Locate the cell with the specified text and output its (X, Y) center coordinate. 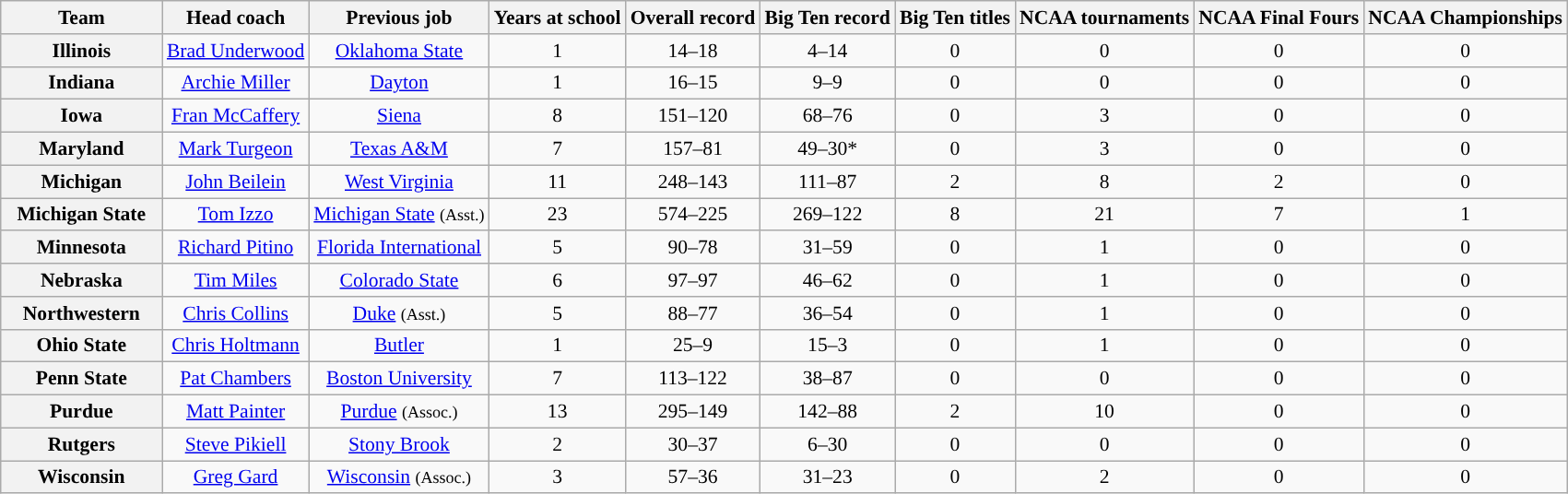
Illinois (81, 51)
10 (1104, 412)
Indiana (81, 83)
21 (1104, 215)
25–9 (693, 346)
Greg Gard (236, 477)
248–143 (693, 182)
John Beilein (236, 182)
6–30 (827, 444)
Penn State (81, 379)
30–37 (693, 444)
Tim Miles (236, 280)
Ohio State (81, 346)
Duke (Asst.) (398, 313)
Steve Pikiell (236, 444)
151–120 (693, 116)
Richard Pitino (236, 248)
15–3 (827, 346)
49–30* (827, 149)
Chris Holtmann (236, 346)
57–36 (693, 477)
90–78 (693, 248)
Butler (398, 346)
Texas A&M (398, 149)
Head coach (236, 18)
Tom Izzo (236, 215)
46–62 (827, 280)
Pat Chambers (236, 379)
Colorado State (398, 280)
11 (558, 182)
Minnesota (81, 248)
157–81 (693, 149)
68–76 (827, 116)
Northwestern (81, 313)
Dayton (398, 83)
142–88 (827, 412)
88–77 (693, 313)
Wisconsin (81, 477)
Overall record (693, 18)
Michigan (81, 182)
9–9 (827, 83)
Team (81, 18)
Florida International (398, 248)
16–15 (693, 83)
31–59 (827, 248)
Nebraska (81, 280)
36–54 (827, 313)
Fran McCaffery (236, 116)
Stony Brook (398, 444)
Michigan State (Asst.) (398, 215)
NCAA Final Fours (1279, 18)
Years at school (558, 18)
6 (558, 280)
Matt Painter (236, 412)
97–97 (693, 280)
574–225 (693, 215)
Previous job (398, 18)
31–23 (827, 477)
295–149 (693, 412)
23 (558, 215)
Wisconsin (Assoc.) (398, 477)
Siena (398, 116)
Archie Miller (236, 83)
Big Ten record (827, 18)
Big Ten titles (955, 18)
Rutgers (81, 444)
38–87 (827, 379)
Michigan State (81, 215)
Chris Collins (236, 313)
NCAA Championships (1466, 18)
Boston University (398, 379)
West Virginia (398, 182)
Purdue (Assoc.) (398, 412)
Oklahoma State (398, 51)
113–122 (693, 379)
NCAA tournaments (1104, 18)
Purdue (81, 412)
269–122 (827, 215)
111–87 (827, 182)
4–14 (827, 51)
Brad Underwood (236, 51)
Iowa (81, 116)
14–18 (693, 51)
13 (558, 412)
Maryland (81, 149)
Mark Turgeon (236, 149)
